Extract the [X, Y] coordinate from the center of the cell holding the provided text.  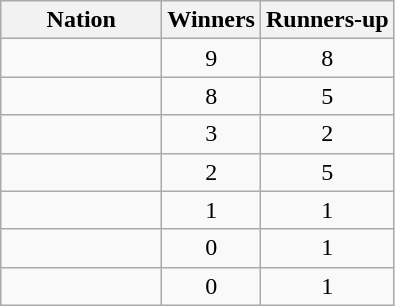
Nation [82, 20]
Runners-up [327, 20]
9 [212, 58]
Winners [212, 20]
3 [212, 134]
